For the text-containing cell, return its midpoint in (x, y) coordinate format. 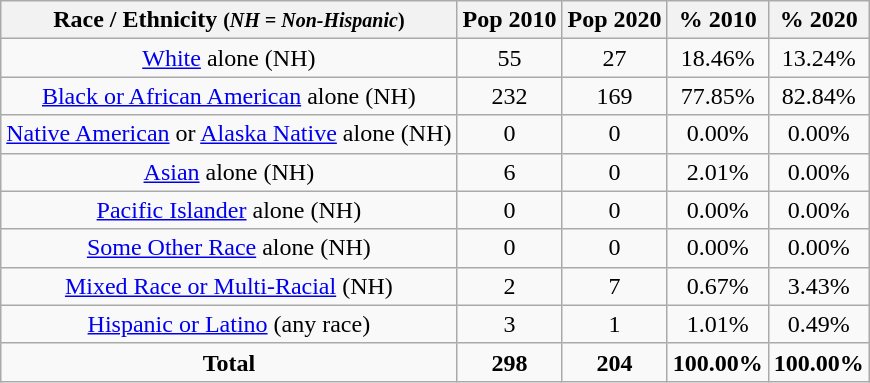
27 (614, 58)
Black or African American alone (NH) (229, 96)
169 (614, 96)
Mixed Race or Multi-Racial (NH) (229, 286)
Native American or Alaska Native alone (NH) (229, 134)
Total (229, 362)
13.24% (818, 58)
18.46% (718, 58)
Race / Ethnicity (NH = Non-Hispanic) (229, 20)
2.01% (718, 172)
1 (614, 324)
White alone (NH) (229, 58)
2 (510, 286)
1.01% (718, 324)
6 (510, 172)
% 2010 (718, 20)
298 (510, 362)
232 (510, 96)
Hispanic or Latino (any race) (229, 324)
3 (510, 324)
0.67% (718, 286)
Pop 2020 (614, 20)
55 (510, 58)
204 (614, 362)
3.43% (818, 286)
7 (614, 286)
Some Other Race alone (NH) (229, 248)
Pop 2010 (510, 20)
82.84% (818, 96)
Pacific Islander alone (NH) (229, 210)
Asian alone (NH) (229, 172)
77.85% (718, 96)
0.49% (818, 324)
% 2020 (818, 20)
